Extract the [x, y] coordinate from the center of the cell holding the provided text.  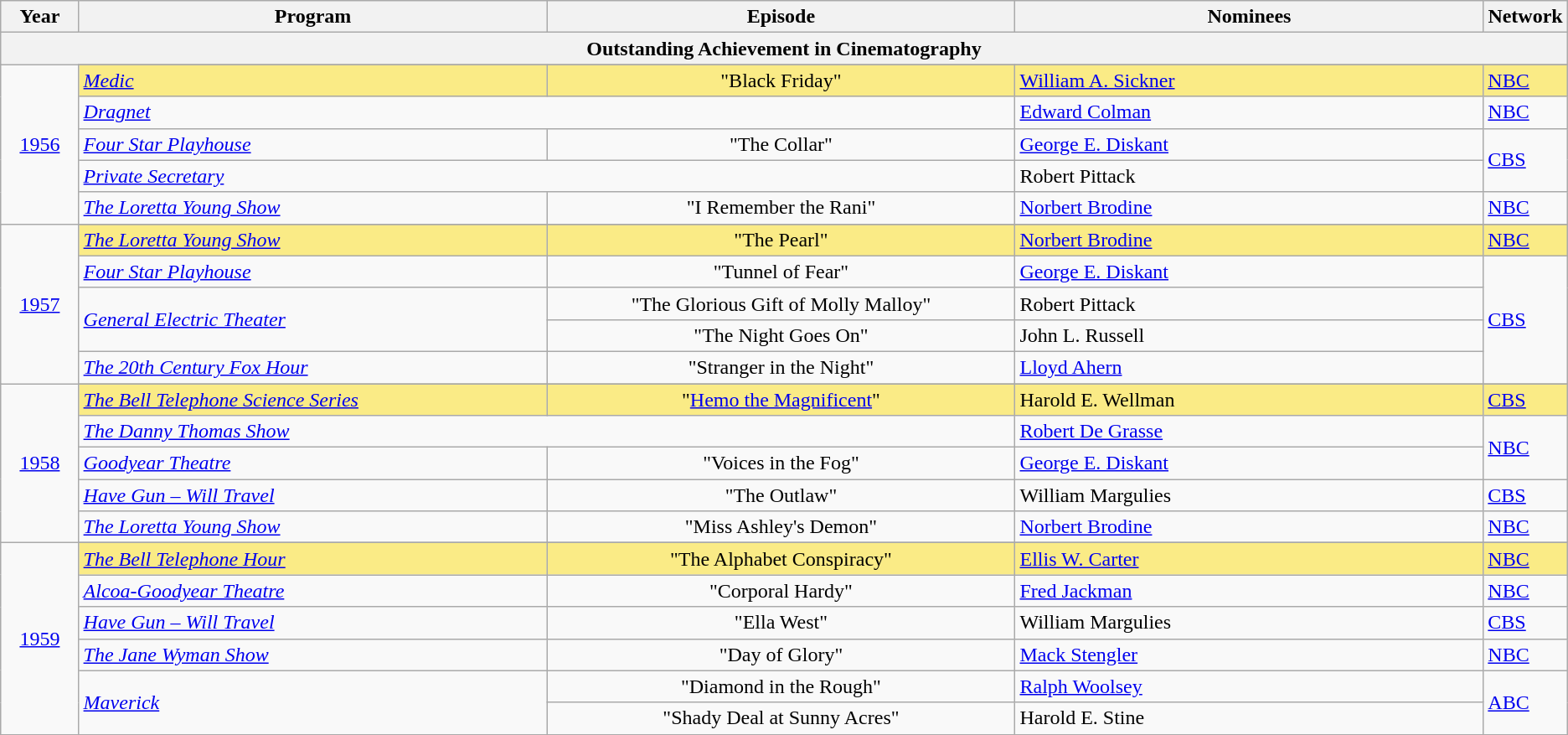
"Voices in the Fog" [781, 463]
Medic [313, 80]
"Shady Deal at Sunny Acres" [781, 718]
The Danny Thomas Show [547, 432]
1957 [40, 303]
"Miss Ashley's Demon" [781, 527]
"Tunnel of Fear" [781, 272]
Outstanding Achievement in Cinematography [784, 49]
The Bell Telephone Hour [313, 559]
Dragnet [547, 112]
Program [313, 17]
"Black Friday" [781, 80]
Fred Jackman [1250, 591]
William A. Sickner [1250, 80]
"Corporal Hardy" [781, 591]
"The Alphabet Conspiracy" [781, 559]
"The Glorious Gift of Molly Malloy" [781, 303]
ABC [1525, 702]
Maverick [313, 702]
Episode [781, 17]
Robert De Grasse [1250, 432]
Harold E. Stine [1250, 718]
Alcoa-Goodyear Theatre [313, 591]
Network [1525, 17]
Edward Colman [1250, 112]
Ralph Woolsey [1250, 686]
The Bell Telephone Science Series [313, 400]
1959 [40, 639]
The Jane Wyman Show [313, 655]
"Ella West" [781, 623]
"I Remember the Rani" [781, 208]
Nominees [1250, 17]
"Stranger in the Night" [781, 367]
"Day of Glory" [781, 655]
Mack Stengler [1250, 655]
The 20th Century Fox Hour [313, 367]
Private Secretary [547, 176]
"The Night Goes On" [781, 335]
"Diamond in the Rough" [781, 686]
John L. Russell [1250, 335]
"The Pearl" [781, 240]
Harold E. Wellman [1250, 400]
"The Collar" [781, 144]
Year [40, 17]
Lloyd Ahern [1250, 367]
Ellis W. Carter [1250, 559]
Goodyear Theatre [313, 463]
1956 [40, 144]
General Electric Theater [313, 319]
"The Outlaw" [781, 495]
1958 [40, 463]
"Hemo the Magnificent" [781, 400]
